Scan for the cell matching the given text and deliver its (x, y) coordinate at center. 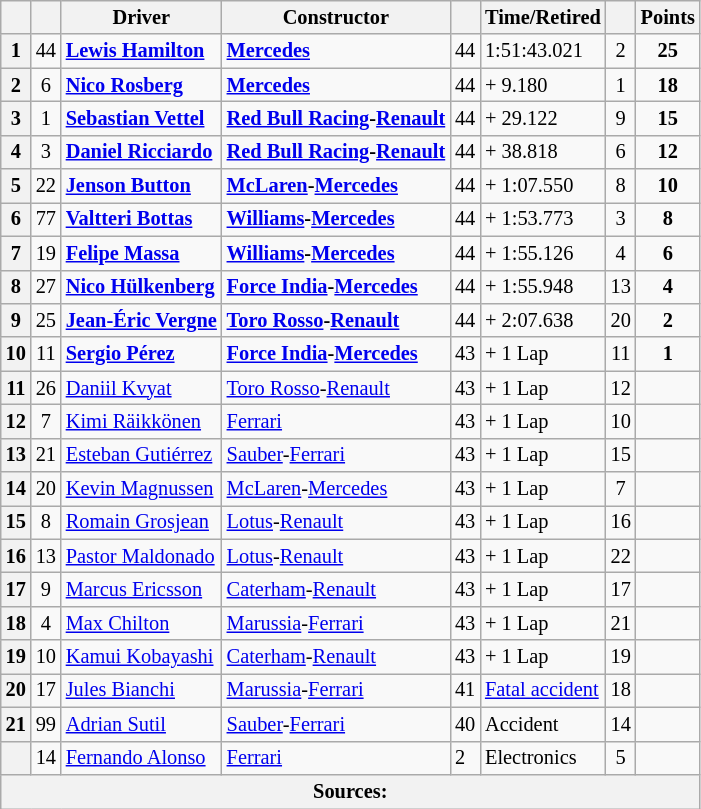
Daniel Ricciardo (142, 152)
Daniil Kvyat (142, 388)
Electronics (543, 758)
Time/Retired (543, 17)
Accident (543, 724)
Lewis Hamilton (142, 51)
41 (465, 690)
Romain Grosjean (142, 522)
+ 38.818 (543, 152)
27 (46, 287)
40 (465, 724)
Fatal accident (543, 690)
+ 1:53.773 (543, 219)
+ 1:55.126 (543, 253)
Driver (142, 17)
26 (46, 388)
Max Chilton (142, 623)
Fernando Alonso (142, 758)
Nico Hülkenberg (142, 287)
Nico Rosberg (142, 85)
Sources: (350, 791)
Marcus Ericsson (142, 589)
1:51:43.021 (543, 51)
Points (668, 17)
Felipe Massa (142, 253)
+ 9.180 (543, 85)
77 (46, 219)
+ 2:07.638 (543, 320)
99 (46, 724)
Kamui Kobayashi (142, 657)
Kimi Räikkönen (142, 421)
Sebastian Vettel (142, 118)
Jules Bianchi (142, 690)
Sergio Pérez (142, 354)
Pastor Maldonado (142, 556)
Constructor (336, 17)
+ 1:55.948 (543, 287)
Esteban Gutiérrez (142, 455)
Jenson Button (142, 186)
+ 1:07.550 (543, 186)
Kevin Magnussen (142, 489)
+ 29.122 (543, 118)
Valtteri Bottas (142, 219)
Jean-Éric Vergne (142, 320)
Adrian Sutil (142, 724)
